Detect which cell encompasses the target text, then output its (x, y) center coordinate. 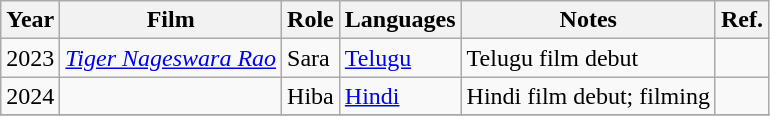
Year (30, 20)
Telugu film debut (588, 58)
Languages (400, 20)
2023 (30, 58)
2024 (30, 96)
Notes (588, 20)
Role (311, 20)
Hiba (311, 96)
Hindi film debut; filming (588, 96)
Film (171, 20)
Hindi (400, 96)
Tiger Nageswara Rao (171, 58)
Sara (311, 58)
Telugu (400, 58)
Ref. (742, 20)
